Identify which cell holds the provided text, then report its (X, Y) central coordinate. 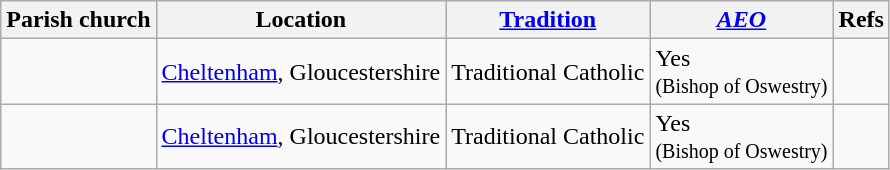
AEO (742, 20)
Refs (861, 20)
Parish church (78, 20)
Tradition (548, 20)
Location (301, 20)
